Find where the given text appears and provide that cell's center as (x, y) coordinate. 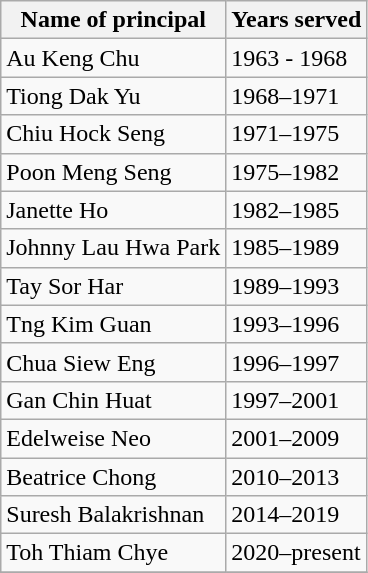
Au Keng Chu (114, 58)
Tiong Dak Yu (114, 96)
Edelweise Neo (114, 438)
1975–1982 (296, 172)
Poon Meng Seng (114, 172)
1971–1975 (296, 134)
Tng Kim Guan (114, 324)
2010–2013 (296, 477)
1996–1997 (296, 362)
2001–2009 (296, 438)
Johnny Lau Hwa Park (114, 248)
Beatrice Chong (114, 477)
1968–1971 (296, 96)
1993–1996 (296, 324)
Chiu Hock Seng (114, 134)
Suresh Balakrishnan (114, 515)
1985–1989 (296, 248)
1963 - 1968 (296, 58)
Tay Sor Har (114, 286)
1989–1993 (296, 286)
Janette Ho (114, 210)
Chua Siew Eng (114, 362)
Toh Thiam Chye (114, 553)
Name of principal (114, 20)
1997–2001 (296, 400)
Years served (296, 20)
Gan Chin Huat (114, 400)
2014–2019 (296, 515)
1982–1985 (296, 210)
2020–present (296, 553)
